Return the [x, y] coordinate for the center point of the cell that contains the specified text.  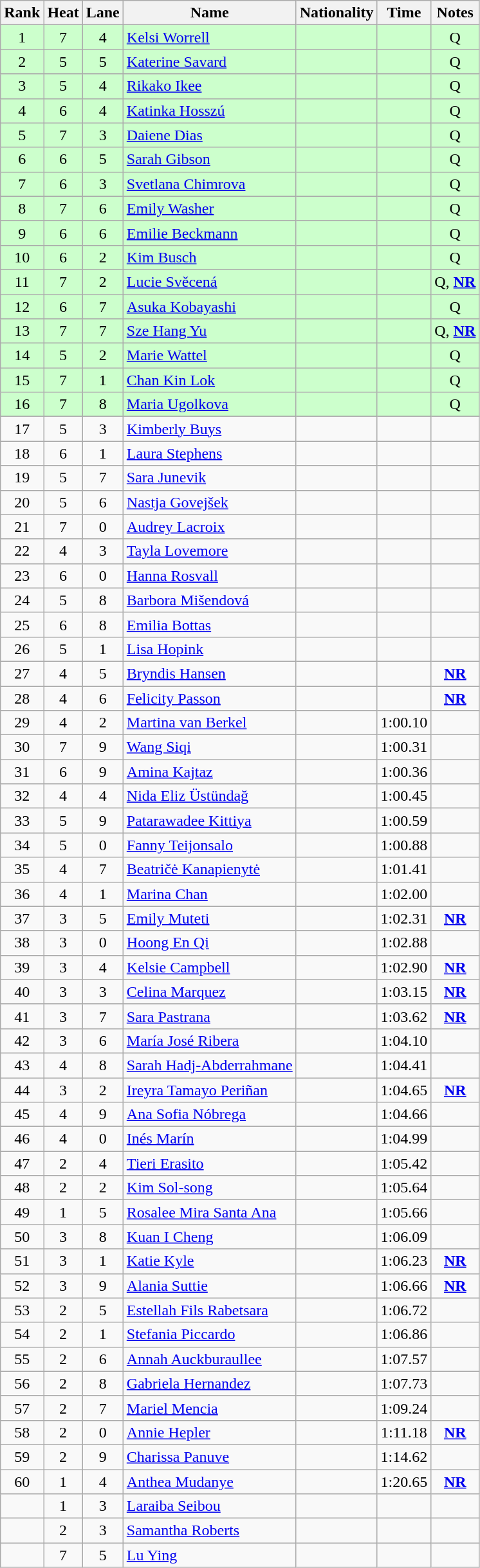
37 [22, 918]
1:06.66 [404, 1286]
Beatričė Kanapienytė [210, 870]
Marina Chan [210, 894]
Svetlana Chimrova [210, 184]
Katerine Savard [210, 62]
Lisa Hopink [210, 649]
1:00.31 [404, 747]
Kim Sol-song [210, 1188]
Tieri Erasito [210, 1163]
1:02.31 [404, 918]
Celina Marquez [210, 992]
1:06.72 [404, 1310]
24 [22, 600]
39 [22, 967]
Nida Eliz Üstündağ [210, 796]
36 [22, 894]
Inés Marín [210, 1139]
1:03.15 [404, 992]
Emily Muteti [210, 918]
51 [22, 1261]
1:03.62 [404, 1016]
43 [22, 1065]
1:20.65 [404, 1481]
22 [22, 551]
21 [22, 527]
Barbora Mišendová [210, 600]
Gabriela Hernandez [210, 1383]
Rosalee Mira Santa Ana [210, 1212]
Kimberly Buys [210, 429]
1:04.66 [404, 1115]
1:00.10 [404, 723]
Lu Ying [210, 1555]
27 [22, 673]
16 [22, 405]
Rank [22, 13]
Maria Ugolkova [210, 405]
1:01.41 [404, 870]
1:05.66 [404, 1212]
45 [22, 1115]
1:02.90 [404, 967]
54 [22, 1335]
Laraiba Seibou [210, 1506]
Kuan I Cheng [210, 1237]
40 [22, 992]
Felicity Passon [210, 698]
31 [22, 772]
Emilie Beckmann [210, 233]
Wang Siqi [210, 747]
Sarah Hadj-Abderrahmane [210, 1065]
17 [22, 429]
Marie Wattel [210, 356]
Chan Kin Lok [210, 380]
38 [22, 943]
Nationality [337, 13]
Laura Stephens [210, 453]
Mariel Mencia [210, 1408]
56 [22, 1383]
1:06.09 [404, 1237]
15 [22, 380]
1:07.73 [404, 1383]
Stefania Piccardo [210, 1335]
33 [22, 821]
Sze Hang Yu [210, 331]
23 [22, 576]
Lucie Svěcená [210, 282]
Ireyra Tamayo Periñan [210, 1090]
Nastja Govejšek [210, 502]
55 [22, 1359]
46 [22, 1139]
30 [22, 747]
1:00.88 [404, 845]
Heat [63, 13]
Katie Kyle [210, 1261]
Audrey Lacroix [210, 527]
Emilia Bottas [210, 624]
Ana Sofia Nóbrega [210, 1115]
Hanna Rosvall [210, 576]
52 [22, 1286]
58 [22, 1432]
10 [22, 257]
25 [22, 624]
Kelsi Worrell [210, 37]
Amina Kajtaz [210, 772]
Estellah Fils Rabetsara [210, 1310]
Emily Washer [210, 208]
35 [22, 870]
20 [22, 502]
11 [22, 282]
1:09.24 [404, 1408]
Time [404, 13]
Hoong En Qi [210, 943]
59 [22, 1457]
Kelsie Campbell [210, 967]
60 [22, 1481]
34 [22, 845]
1:05.64 [404, 1188]
1:07.57 [404, 1359]
Sara Pastrana [210, 1016]
Asuka Kobayashi [210, 307]
Kim Busch [210, 257]
Anthea Mudanye [210, 1481]
Charissa Panuve [210, 1457]
1:11.18 [404, 1432]
Daiene Dias [210, 135]
19 [22, 478]
1:04.41 [404, 1065]
13 [22, 331]
12 [22, 307]
41 [22, 1016]
Annie Hepler [210, 1432]
Name [210, 13]
14 [22, 356]
1:04.99 [404, 1139]
Samantha Roberts [210, 1531]
1:02.88 [404, 943]
1:02.00 [404, 894]
53 [22, 1310]
44 [22, 1090]
Tayla Lovemore [210, 551]
Alania Suttie [210, 1286]
1:00.59 [404, 821]
Annah Auckburaullee [210, 1359]
28 [22, 698]
1:04.65 [404, 1090]
Bryndis Hansen [210, 673]
57 [22, 1408]
1:05.42 [404, 1163]
Sarah Gibson [210, 160]
18 [22, 453]
1:14.62 [404, 1457]
1:00.36 [404, 772]
Lane [103, 13]
Martina van Berkel [210, 723]
1:06.86 [404, 1335]
1:04.10 [404, 1041]
Sara Junevik [210, 478]
Patarawadee Kittiya [210, 821]
26 [22, 649]
1:06.23 [404, 1261]
María José Ribera [210, 1041]
48 [22, 1188]
50 [22, 1237]
42 [22, 1041]
Fanny Teijonsalo [210, 845]
1:00.45 [404, 796]
Rikako Ikee [210, 86]
Katinka Hosszú [210, 111]
32 [22, 796]
29 [22, 723]
Notes [456, 13]
47 [22, 1163]
49 [22, 1212]
